Extract the (X, Y) coordinate from the center of the cell holding the provided text.  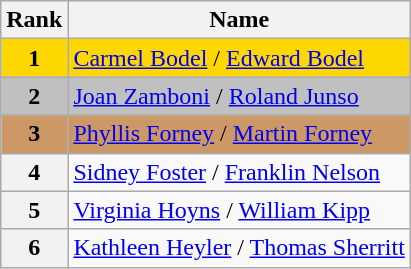
1 (34, 58)
4 (34, 172)
2 (34, 96)
Rank (34, 20)
Phyllis Forney / Martin Forney (240, 134)
Joan Zamboni / Roland Junso (240, 96)
Kathleen Heyler / Thomas Sherritt (240, 248)
Virginia Hoyns / William Kipp (240, 210)
Name (240, 20)
Carmel Bodel / Edward Bodel (240, 58)
6 (34, 248)
3 (34, 134)
Sidney Foster / Franklin Nelson (240, 172)
5 (34, 210)
